Provide the (x, y) coordinate of the cell's center where the given text is located.  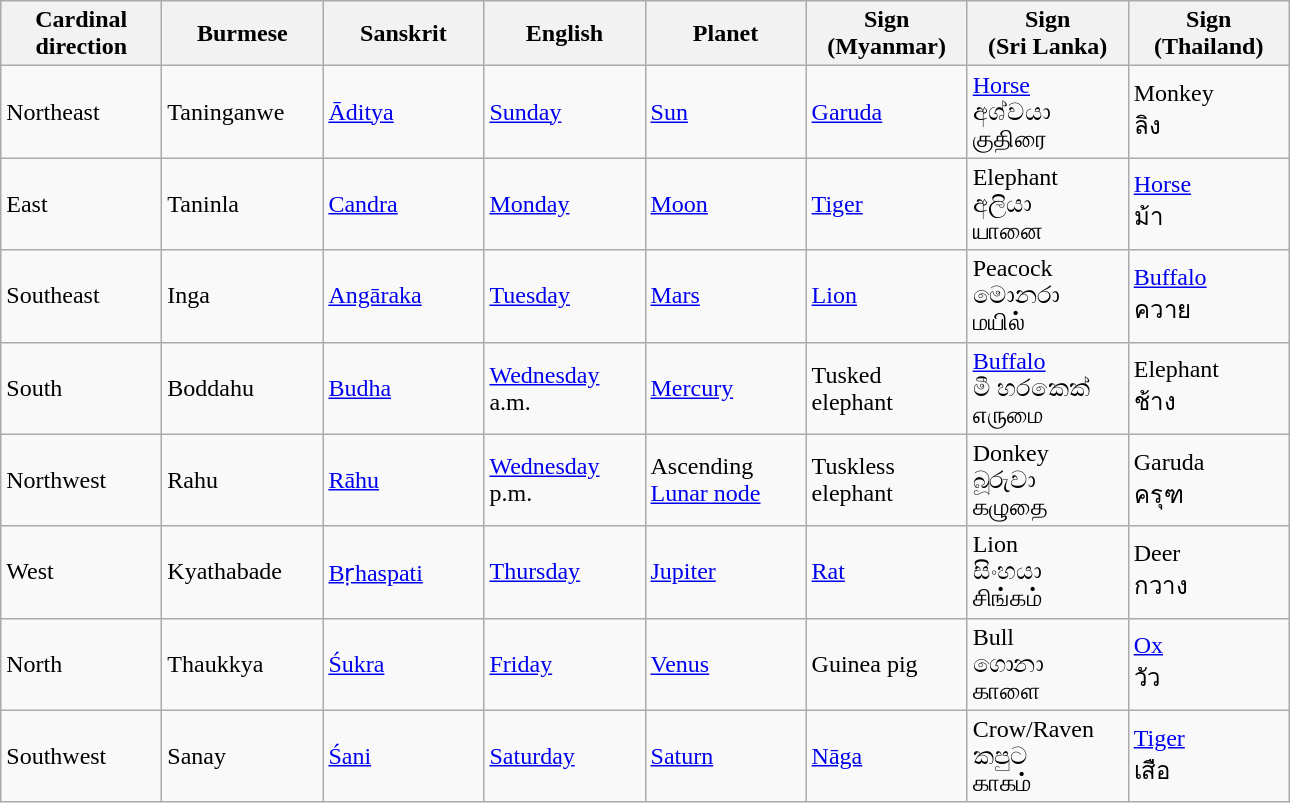
Northwest (82, 480)
Sun (726, 112)
Budha (404, 388)
Thaukkya (242, 664)
Saturday (564, 756)
Deerกวาง (1208, 572)
North (82, 664)
Buffaloමී හරකෙක්எருமை (1048, 388)
Tuesday (564, 296)
Ascending Lunar node (726, 480)
Cardinal direction (82, 34)
Sanskrit (404, 34)
Angāraka (404, 296)
Peacockමොනරාமயில் (1048, 296)
Inga (242, 296)
Guinea pig (886, 664)
Lion (886, 296)
Rahu (242, 480)
Rāhu (404, 480)
Taninla (242, 204)
Lionසිංහයාசிங்கம் (1048, 572)
Sign (Thailand) (1208, 34)
East (82, 204)
Boddahu (242, 388)
Horseม้า (1208, 204)
Southeast (82, 296)
Sunday (564, 112)
Mercury (726, 388)
Elephantඅලියාயானை (1048, 204)
Buffaloควาย (1208, 296)
Venus (726, 664)
Planet (726, 34)
Kyathabade (242, 572)
Wednesday p.m. (564, 480)
Monday (564, 204)
Jupiter (726, 572)
Garudaครุฑ (1208, 480)
Thursday (564, 572)
Oxวัว (1208, 664)
Tiger (886, 204)
Saturn (726, 756)
Elephantช้าง (1208, 388)
Northeast (82, 112)
Śukra (404, 664)
Wednesday a.m. (564, 388)
Bullගොනාகாளை (1048, 664)
Monkeyลิง (1208, 112)
Sanay (242, 756)
Crow/Ravenකපුටகாகம் (1048, 756)
Mars (726, 296)
Sign (Myanmar) (886, 34)
Moon (726, 204)
Rat (886, 572)
Tuskless elephant (886, 480)
Sign (Sri Lanka) (1048, 34)
Southwest (82, 756)
Burmese (242, 34)
Friday (564, 664)
West (82, 572)
Horseඅශ්වයාகுதிரை (1048, 112)
English (564, 34)
Garuda (886, 112)
Tusked elephant (886, 388)
Śani (404, 756)
Āditya (404, 112)
Candra (404, 204)
Taninganwe (242, 112)
South (82, 388)
Nāga (886, 756)
Tigerเสือ (1208, 756)
Bṛhaspati (404, 572)
Donkeyබූරුවාகழுதை (1048, 480)
